Find where the given text appears and provide that cell's center as (x, y) coordinate. 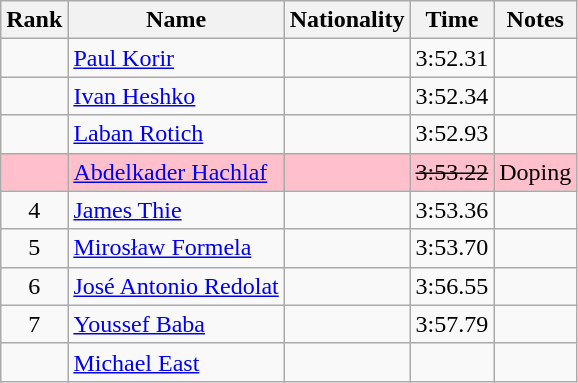
3:52.93 (452, 134)
3:52.34 (452, 96)
3:57.79 (452, 324)
Paul Korir (176, 58)
6 (34, 286)
Laban Rotich (176, 134)
José Antonio Redolat (176, 286)
Rank (34, 20)
James Thie (176, 210)
Ivan Heshko (176, 96)
3:53.36 (452, 210)
Nationality (347, 20)
3:53.22 (452, 172)
3:53.70 (452, 248)
Time (452, 20)
3:52.31 (452, 58)
5 (34, 248)
Notes (536, 20)
Abdelkader Hachlaf (176, 172)
Youssef Baba (176, 324)
Michael East (176, 362)
Mirosław Formela (176, 248)
4 (34, 210)
Name (176, 20)
7 (34, 324)
3:56.55 (452, 286)
Doping (536, 172)
